Find where the given text appears and provide that cell's center as (x, y) coordinate. 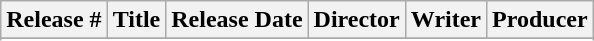
Writer (446, 20)
Title (136, 20)
Release # (54, 20)
Director (356, 20)
Producer (540, 20)
Release Date (237, 20)
